Return [X, Y] of the center of cell containing provided text 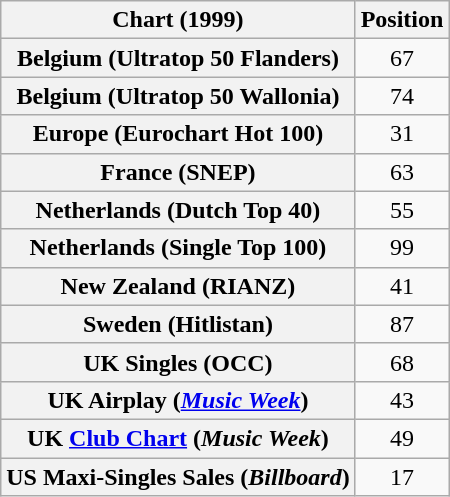
Netherlands (Single Top 100) [178, 248]
63 [402, 172]
Position [402, 20]
68 [402, 362]
67 [402, 58]
49 [402, 438]
Belgium (Ultratop 50 Wallonia) [178, 96]
UK Club Chart (Music Week) [178, 438]
US Maxi-Singles Sales (Billboard) [178, 477]
Belgium (Ultratop 50 Flanders) [178, 58]
France (SNEP) [178, 172]
55 [402, 210]
UK Singles (OCC) [178, 362]
New Zealand (RIANZ) [178, 286]
UK Airplay (Music Week) [178, 400]
Europe (Eurochart Hot 100) [178, 134]
31 [402, 134]
Chart (1999) [178, 20]
17 [402, 477]
Sweden (Hitlistan) [178, 324]
41 [402, 286]
43 [402, 400]
Netherlands (Dutch Top 40) [178, 210]
99 [402, 248]
74 [402, 96]
87 [402, 324]
